Pinpoint the cell where the given text exists, returning its [X, Y] midpoint coordinate. 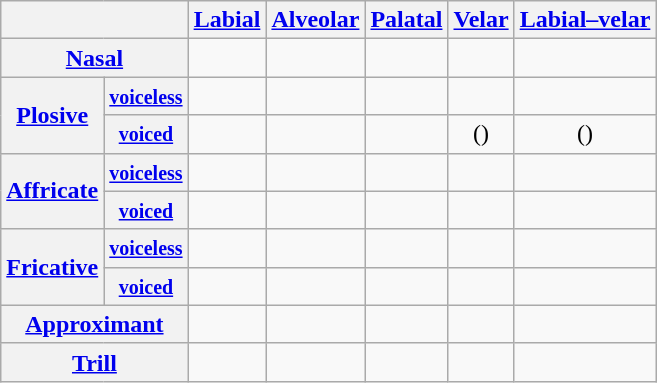
Fricative [52, 267]
Labial–velar [585, 20]
Affricate [52, 191]
Plosive [52, 115]
Velar [481, 20]
Trill [94, 362]
Nasal [94, 58]
Palatal [406, 20]
Alveolar [316, 20]
Labial [227, 20]
Approximant [94, 324]
